Find where the given text appears and provide that cell's center as [X, Y] coordinate. 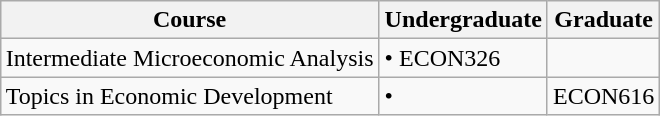
• [463, 96]
Graduate [603, 20]
Course [190, 20]
Topics in Economic Development [190, 96]
ECON616 [603, 96]
• ECON326 [463, 58]
Undergraduate [463, 20]
Intermediate Microeconomic Analysis [190, 58]
